Locate the cell with the specified text and output its [X, Y] center coordinate. 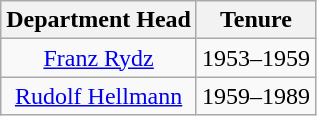
1953–1959 [256, 58]
Tenure [256, 20]
Department Head [99, 20]
Franz Rydz [99, 58]
Rudolf Hellmann [99, 96]
1959–1989 [256, 96]
